Identify which cell holds the provided text, then report its (X, Y) central coordinate. 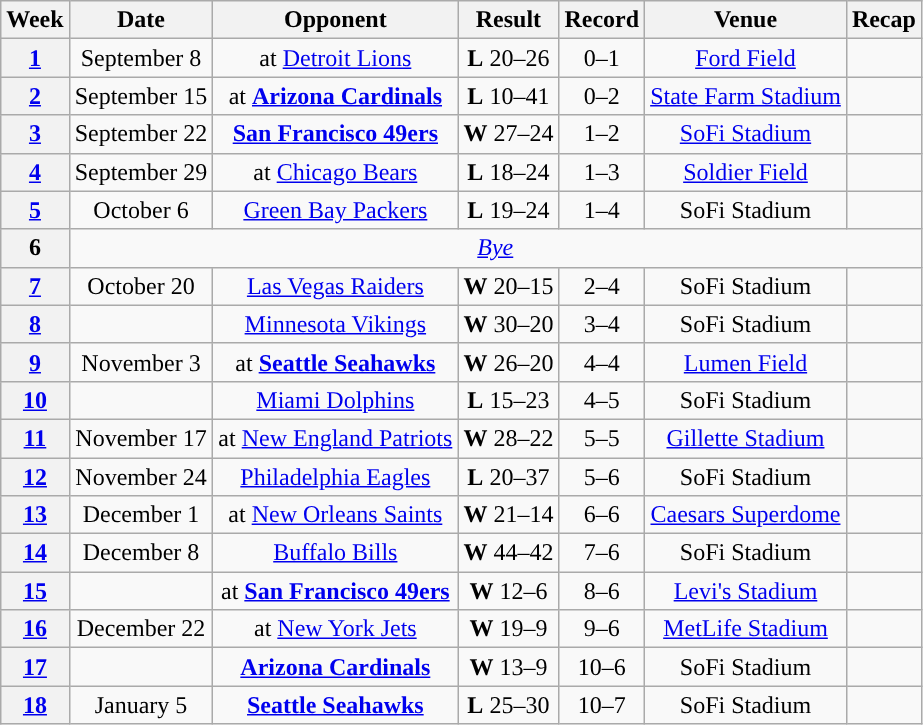
at Detroit Lions (336, 58)
6 (35, 248)
5 (35, 210)
Buffalo Bills (336, 553)
2 (35, 96)
Minnesota Vikings (336, 324)
Week (35, 20)
1–3 (602, 172)
4–4 (602, 362)
8 (35, 324)
Result (508, 20)
0–2 (602, 96)
6–6 (602, 515)
W 21–14 (508, 515)
December 1 (141, 515)
November 17 (141, 438)
Miami Dolphins (336, 400)
4 (35, 172)
Levi's Stadium (746, 591)
Recap (884, 20)
W 20–15 (508, 286)
0–1 (602, 58)
3–4 (602, 324)
L 15–23 (508, 400)
Green Bay Packers (336, 210)
at Arizona Cardinals (336, 96)
at San Francisco 49ers (336, 591)
3 (35, 134)
Gillette Stadium (746, 438)
at New Orleans Saints (336, 515)
at Seattle Seahawks (336, 362)
Lumen Field (746, 362)
11 (35, 438)
at Chicago Bears (336, 172)
2–4 (602, 286)
10–6 (602, 667)
15 (35, 591)
8–6 (602, 591)
L 19–24 (508, 210)
W 13–9 (508, 667)
18 (35, 705)
September 15 (141, 96)
Arizona Cardinals (336, 667)
November 24 (141, 477)
October 20 (141, 286)
Philadelphia Eagles (336, 477)
Venue (746, 20)
September 29 (141, 172)
at New England Patriots (336, 438)
November 3 (141, 362)
at New York Jets (336, 629)
W 28–22 (508, 438)
Date (141, 20)
12 (35, 477)
4–5 (602, 400)
13 (35, 515)
1–2 (602, 134)
14 (35, 553)
MetLife Stadium (746, 629)
W 12–6 (508, 591)
L 20–26 (508, 58)
Seattle Seahawks (336, 705)
9–6 (602, 629)
L 10–41 (508, 96)
W 19–9 (508, 629)
December 22 (141, 629)
17 (35, 667)
W 27–24 (508, 134)
5–5 (602, 438)
W 30–20 (508, 324)
L 18–24 (508, 172)
State Farm Stadium (746, 96)
10 (35, 400)
10–7 (602, 705)
Opponent (336, 20)
16 (35, 629)
Record (602, 20)
December 8 (141, 553)
9 (35, 362)
W 44–42 (508, 553)
7–6 (602, 553)
October 6 (141, 210)
5–6 (602, 477)
1–4 (602, 210)
Bye (495, 248)
January 5 (141, 705)
Ford Field (746, 58)
September 22 (141, 134)
September 8 (141, 58)
L 20–37 (508, 477)
Soldier Field (746, 172)
Las Vegas Raiders (336, 286)
W 26–20 (508, 362)
7 (35, 286)
L 25–30 (508, 705)
San Francisco 49ers (336, 134)
Caesars Superdome (746, 515)
1 (35, 58)
